Determine the (x, y) coordinate at the center of the cell enclosing the given text.  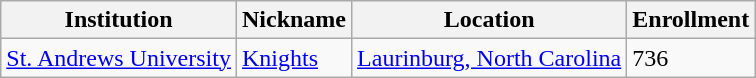
Location (490, 20)
Enrollment (691, 20)
Institution (119, 20)
Knights (294, 58)
St. Andrews University (119, 58)
736 (691, 58)
Nickname (294, 20)
Laurinburg, North Carolina (490, 58)
